Find where the given text appears and provide that cell's center as (X, Y) coordinate. 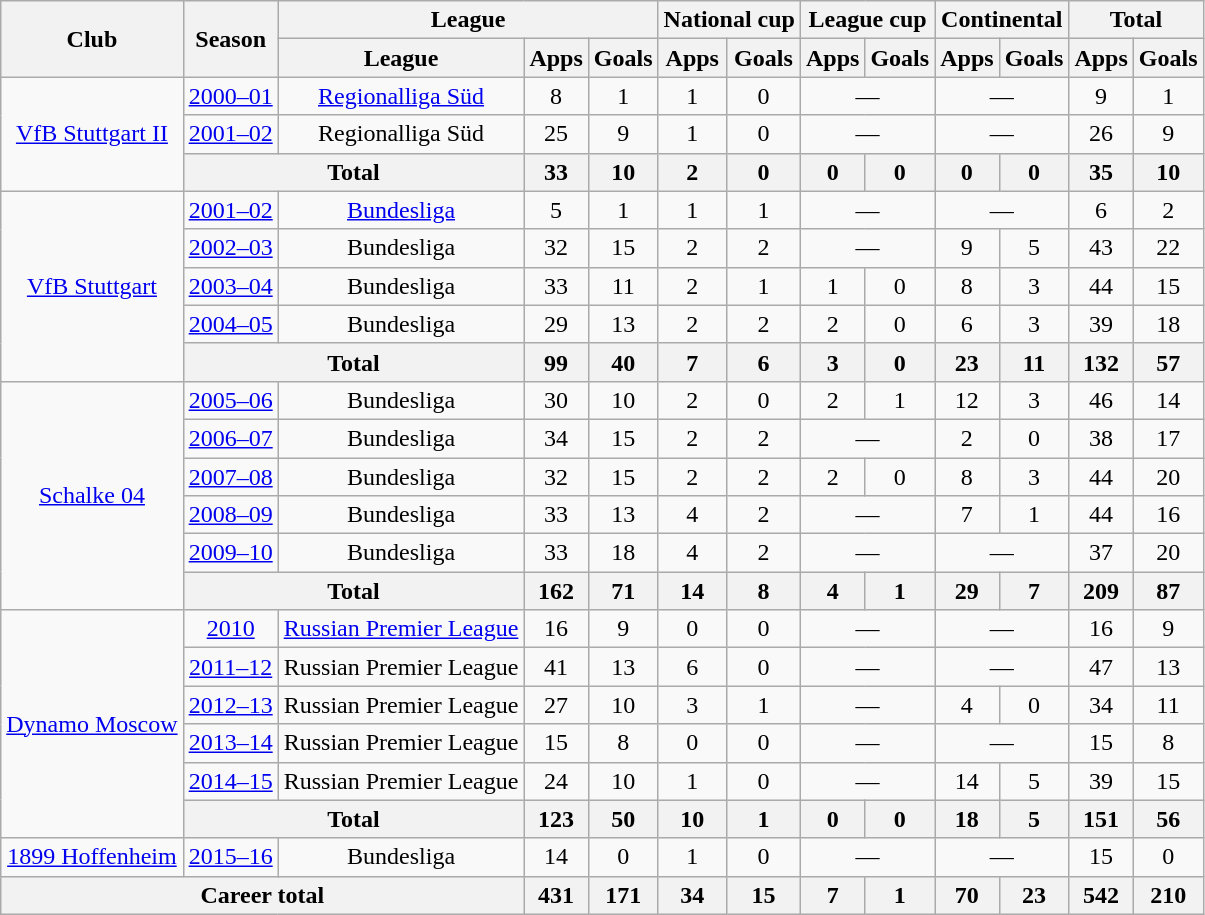
17 (1168, 438)
2013–14 (230, 743)
Schalke 04 (92, 495)
1899 Hoffenheim (92, 857)
Career total (262, 895)
171 (623, 895)
30 (556, 400)
38 (1101, 438)
99 (556, 362)
2006–07 (230, 438)
12 (967, 400)
43 (1101, 248)
56 (1168, 819)
25 (556, 134)
Club (92, 39)
VfB Stuttgart II (92, 134)
70 (967, 895)
22 (1168, 248)
VfB Stuttgart (92, 286)
2000–01 (230, 96)
542 (1101, 895)
2004–05 (230, 324)
League cup (867, 20)
2003–04 (230, 286)
2002–03 (230, 248)
Dynamo Moscow (92, 724)
2011–12 (230, 667)
132 (1101, 362)
2015–16 (230, 857)
46 (1101, 400)
50 (623, 819)
24 (556, 781)
209 (1101, 591)
2005–06 (230, 400)
162 (556, 591)
37 (1101, 553)
2009–10 (230, 553)
57 (1168, 362)
Season (230, 39)
National cup (729, 20)
27 (556, 705)
2007–08 (230, 477)
71 (623, 591)
Continental (1002, 20)
41 (556, 667)
35 (1101, 172)
123 (556, 819)
2012–13 (230, 705)
2008–09 (230, 515)
47 (1101, 667)
2014–15 (230, 781)
210 (1168, 895)
151 (1101, 819)
87 (1168, 591)
40 (623, 362)
26 (1101, 134)
2010 (230, 629)
431 (556, 895)
